Return the (x, y) coordinate for the center point of the cell that contains the specified text.  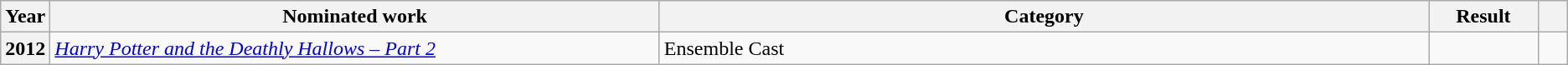
2012 (25, 48)
Category (1044, 17)
Ensemble Cast (1044, 48)
Harry Potter and the Deathly Hallows – Part 2 (355, 48)
Year (25, 17)
Nominated work (355, 17)
Result (1484, 17)
